Pinpoint the cell where the given text exists, returning its [X, Y] midpoint coordinate. 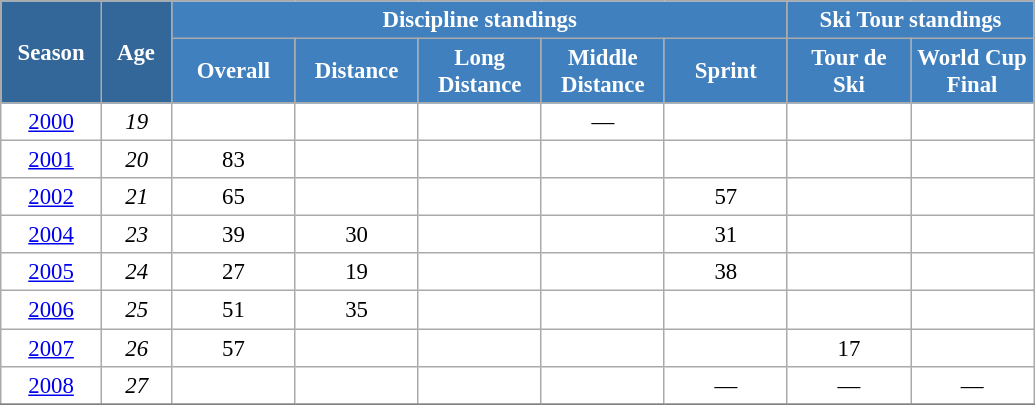
2001 [52, 160]
2002 [52, 197]
Ski Tour standings [910, 20]
Tour deSki [848, 72]
2006 [52, 310]
Distance [356, 72]
2007 [52, 348]
2008 [52, 385]
30 [356, 235]
21 [136, 197]
Discipline standings [480, 20]
38 [726, 273]
Age [136, 52]
Middle Distance [602, 72]
Long Distance [480, 72]
2005 [52, 273]
31 [726, 235]
Season [52, 52]
2000 [52, 122]
24 [136, 273]
17 [848, 348]
23 [136, 235]
51 [234, 310]
83 [234, 160]
20 [136, 160]
Sprint [726, 72]
25 [136, 310]
Overall [234, 72]
26 [136, 348]
65 [234, 197]
2004 [52, 235]
World CupFinal [972, 72]
35 [356, 310]
39 [234, 235]
